Output the [X, Y] coordinate of the center of the cell containing the given text.  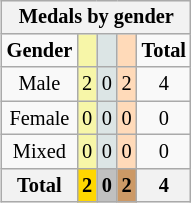
Female [40, 118]
Male [40, 84]
Medals by gender [96, 17]
Gender [40, 51]
Mixed [40, 152]
